Locate the cell with the specified text and output its (X, Y) center coordinate. 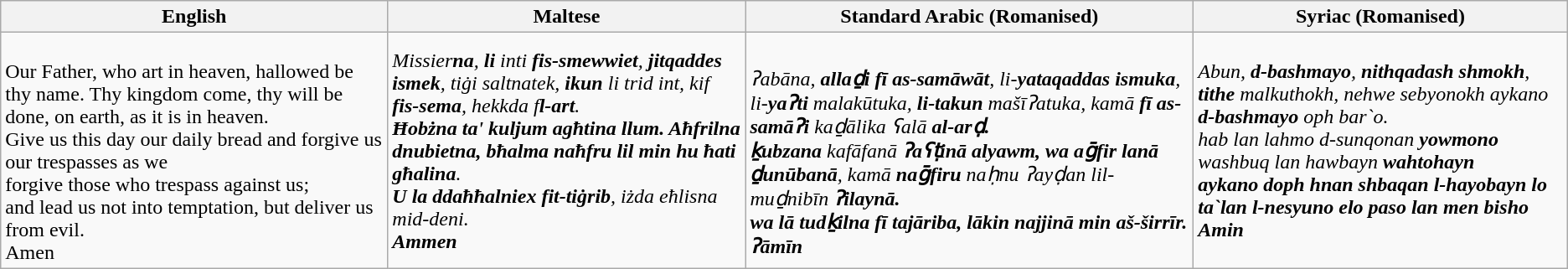
Syriac (Romanised) (1380, 17)
Standard Arabic (Romanised) (970, 17)
Maltese (566, 17)
English (194, 17)
